Locate the cell with the specified text and output its (x, y) center coordinate. 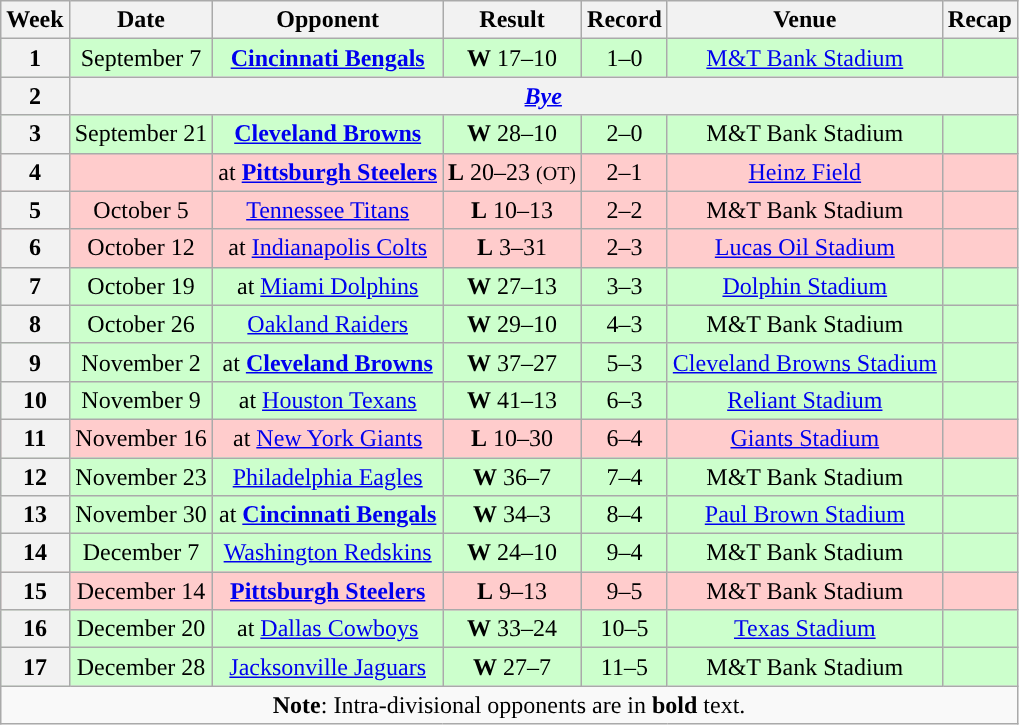
W 24–10 (512, 553)
W 28–10 (512, 134)
8–4 (625, 515)
at Houston Texans (328, 400)
3–3 (625, 286)
September 7 (141, 58)
October 12 (141, 248)
Tennessee Titans (328, 210)
10 (35, 400)
November 16 (141, 438)
13 (35, 515)
Record (625, 20)
W 27–7 (512, 667)
15 (35, 591)
December 28 (141, 667)
W 36–7 (512, 477)
October 5 (141, 210)
L 10–30 (512, 438)
Cleveland Browns (328, 134)
Bye (543, 96)
W 17–10 (512, 58)
2–1 (625, 172)
17 (35, 667)
Dolphin Stadium (804, 286)
Date (141, 20)
Giants Stadium (804, 438)
Recap (980, 20)
2–2 (625, 210)
Oakland Raiders (328, 324)
14 (35, 553)
November 23 (141, 477)
at Miami Dolphins (328, 286)
Opponent (328, 20)
11 (35, 438)
W 29–10 (512, 324)
at Indianapolis Colts (328, 248)
W 41–13 (512, 400)
9–4 (625, 553)
October 19 (141, 286)
W 34–3 (512, 515)
1–0 (625, 58)
L 9–13 (512, 591)
Cleveland Browns Stadium (804, 362)
at Cincinnati Bengals (328, 515)
November 9 (141, 400)
6 (35, 248)
December 7 (141, 553)
3 (35, 134)
Paul Brown Stadium (804, 515)
4 (35, 172)
Result (512, 20)
L 20–23 (OT) (512, 172)
7–4 (625, 477)
Week (35, 20)
Lucas Oil Stadium (804, 248)
October 26 (141, 324)
Pittsburgh Steelers (328, 591)
at Pittsburgh Steelers (328, 172)
Texas Stadium (804, 629)
1 (35, 58)
7 (35, 286)
9–5 (625, 591)
6–3 (625, 400)
16 (35, 629)
Cincinnati Bengals (328, 58)
December 14 (141, 591)
10–5 (625, 629)
Jacksonville Jaguars (328, 667)
4–3 (625, 324)
2–0 (625, 134)
6–4 (625, 438)
Washington Redskins (328, 553)
September 21 (141, 134)
Heinz Field (804, 172)
2 (35, 96)
W 33–24 (512, 629)
5–3 (625, 362)
5 (35, 210)
at Dallas Cowboys (328, 629)
L 10–13 (512, 210)
W 37–27 (512, 362)
8 (35, 324)
Venue (804, 20)
November 2 (141, 362)
November 30 (141, 515)
12 (35, 477)
at New York Giants (328, 438)
Reliant Stadium (804, 400)
2–3 (625, 248)
L 3–31 (512, 248)
at Cleveland Browns (328, 362)
December 20 (141, 629)
W 27–13 (512, 286)
9 (35, 362)
11–5 (625, 667)
Note: Intra-divisional opponents are in bold text. (510, 705)
Philadelphia Eagles (328, 477)
